Pinpoint the cell where the given text exists, returning its [X, Y] midpoint coordinate. 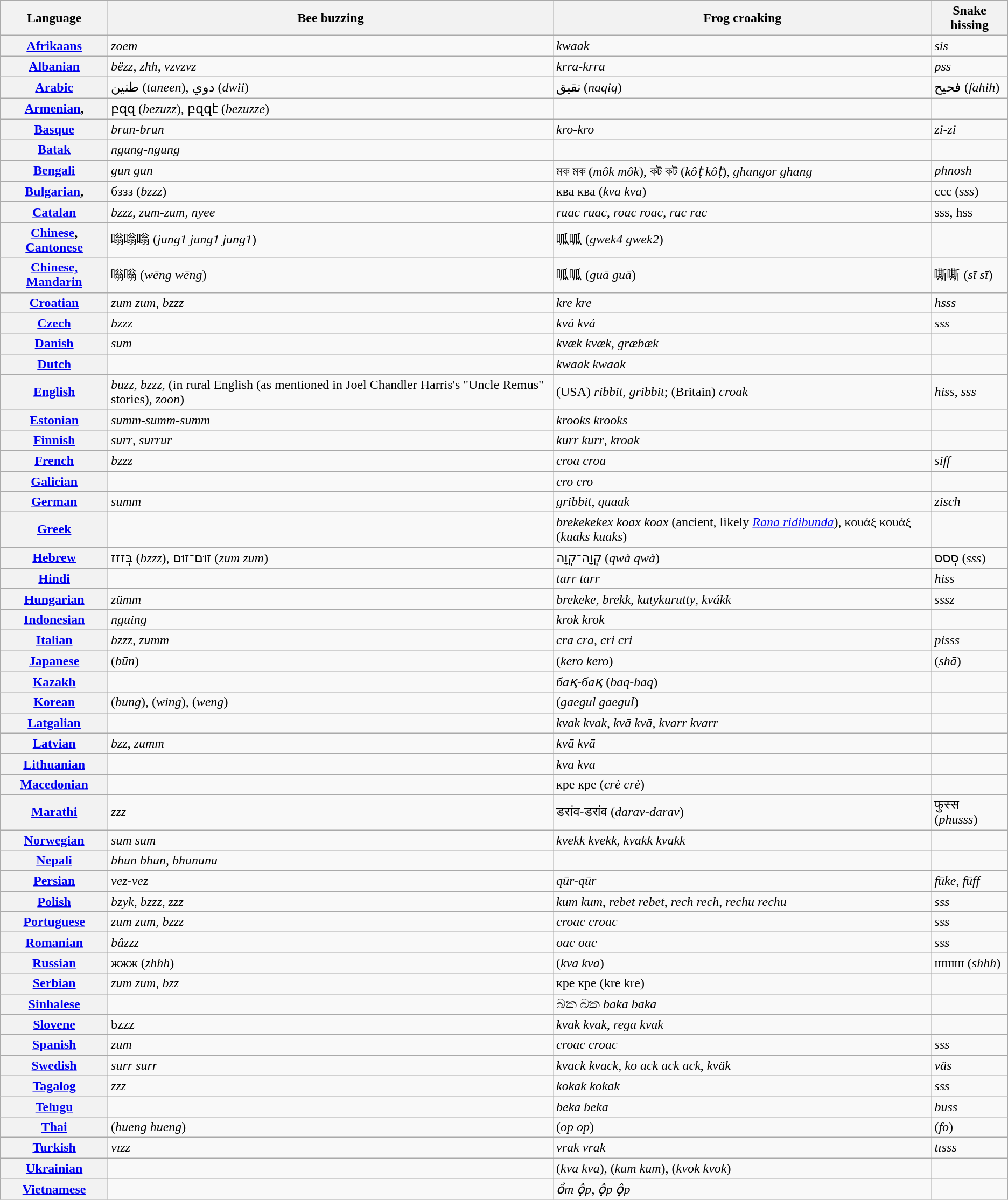
Nepali [54, 861]
kvak kvak, kvā kvā, kvarr kvarr [743, 723]
cro cro [743, 481]
呱呱 (guā guā) [743, 275]
(kva kva) [743, 963]
ngung-ngung [331, 150]
surr, surrur [331, 440]
Swedish [54, 1065]
beka beka [743, 1106]
kre kre [743, 303]
Frog croaking [743, 18]
kokak kokak [743, 1086]
(fo) [969, 1127]
Romanian [54, 943]
Bulgarian, [54, 192]
Indonesian [54, 619]
шшш (shhh) [969, 963]
bhun bhun, bhununu [331, 861]
siff [969, 461]
sum [331, 344]
krooks krooks [743, 420]
buss [969, 1106]
(bung), (wing), (weng) [331, 702]
bzz, zumm [331, 743]
Latvian [54, 743]
кре кре (crè crè) [743, 784]
Bee buzzing [331, 18]
kvá kvá [743, 323]
Galician [54, 481]
ссс (sss) [969, 192]
Tagalog [54, 1086]
bëzz, zhh, vzvzvz [331, 66]
croa croa [743, 461]
Bengali [54, 171]
Serbian [54, 983]
kvak kvak, rega kvak [743, 1024]
嗡嗡 (wēng wēng) [331, 275]
Vietnamese [54, 1189]
bzzz, zumm [331, 640]
oac oac [743, 943]
Batak [54, 150]
Slovene [54, 1024]
kvæk kvæk, græbæk [743, 344]
طنين (taneen), دوي (dwii) [331, 87]
Albanian [54, 66]
nguing [331, 619]
Armenian, [54, 109]
surr surr [331, 1065]
Japanese [54, 661]
summ-summ-summ [331, 420]
Norwegian [54, 840]
(op op) [743, 1127]
cra cra, cri cri [743, 640]
бззз (bzzz) [331, 192]
סְסס (sss) [969, 558]
(shā) [969, 661]
kwaak kwaak [743, 364]
sss, hss [969, 212]
Polish [54, 902]
(kva kva), (kum kum), (kvok kvok) [743, 1168]
نقيق (naqiq) [743, 87]
sssz [969, 599]
kwaak [743, 46]
Turkish [54, 1147]
brun-brun [331, 129]
(kero kero) [743, 661]
hiss, sss [969, 392]
Lithuanian [54, 764]
summ [331, 502]
Latgalian [54, 723]
väs [969, 1065]
kurr kurr, kroak [743, 440]
嘶嘶 (sī sī) [969, 275]
kum kum, rebet rebet, rech rech, rechu rechu [743, 902]
brekeke, brekk, kutykurutty, kvákk [743, 599]
tarr tarr [743, 578]
Dutch [54, 364]
Korean [54, 702]
মক মক (môk môk), কট কট (kôṭ kôṭ), ghangor ghang [743, 171]
hsss [969, 303]
呱呱 (gwek4 gwek2) [743, 240]
krok krok [743, 619]
Persian [54, 881]
phnosh [969, 171]
Spanish [54, 1045]
Macedonian [54, 784]
zümm [331, 599]
sum sum [331, 840]
sis [969, 46]
pss [969, 66]
Afrikaans [54, 46]
Ukrainian [54, 1168]
Catalan [54, 212]
Hindi [54, 578]
zoem [331, 46]
hiss [969, 578]
bzzz, zum-zum, nyee [331, 212]
kvekk kvekk, kvakk kvakk [743, 840]
فحيح (fahih) [969, 87]
tısss [969, 1147]
pisss [969, 640]
Chinese, Mandarin [54, 275]
Chinese, Cantonese [54, 240]
fūke, fūff [969, 881]
бақ-бақ (baq-baq) [743, 682]
डरांव-डरांव (darav-darav) [743, 812]
קְוָה־קְוָה (qwà qwà) [743, 558]
Italian [54, 640]
(hueng hueng) [331, 1127]
kva kva [743, 764]
French [54, 461]
බක බක baka baka [743, 1004]
krra-krra [743, 66]
ruac ruac, roac roac, rac rac [743, 212]
zum zum, bzz [331, 983]
Danish [54, 344]
kvā kvā [743, 743]
buzz, bzzz, (in rural English (as mentioned in Joel Chandler Harris's "Uncle Remus" stories), zoon) [331, 392]
בְּזזז (bzzz), זוּם־זוּם (zum zum) [331, 558]
Basque [54, 129]
Marathi [54, 812]
Finnish [54, 440]
vızz [331, 1147]
ква ква (kva kva) [743, 192]
Thai [54, 1127]
English [54, 392]
Russian [54, 963]
gribbit, quaak [743, 502]
Telugu [54, 1106]
brekekekex koax koax (ancient, likely Rana ridibunda), κουάξ κουάξ (kuaks kuaks) [743, 530]
फुस्स (phusss) [969, 812]
кре кре (kre kre) [743, 983]
(gaegul gaegul) [743, 702]
Estonian [54, 420]
жжж (zhhh) [331, 963]
kvack kvack, ko ack ack ack, kväk [743, 1065]
zisch [969, 502]
qūr-qūr [743, 881]
Portuguese [54, 922]
Sinhalese [54, 1004]
vez-vez [331, 881]
vrak vrak [743, 1147]
(USA) ribbit, gribbit; (Britain) croak [743, 392]
Language [54, 18]
(būn) [331, 661]
բզզ (bezuzz), բզզէ (bezuzze) [331, 109]
bzyk, bzzz, zzz [331, 902]
kro-kro [743, 129]
German [54, 502]
ồm ộp, ộp ộp [743, 1189]
bâzzz [331, 943]
zum [331, 1045]
Snake hissing [969, 18]
Croatian [54, 303]
Czech [54, 323]
嗡嗡嗡 (jung1 jung1 jung1) [331, 240]
Hungarian [54, 599]
zi-zi [969, 129]
Arabic [54, 87]
Hebrew [54, 558]
Kazakh [54, 682]
gun gun [331, 171]
Greek [54, 530]
